From the cell containing the given text, extract its center point as (x, y) coordinate. 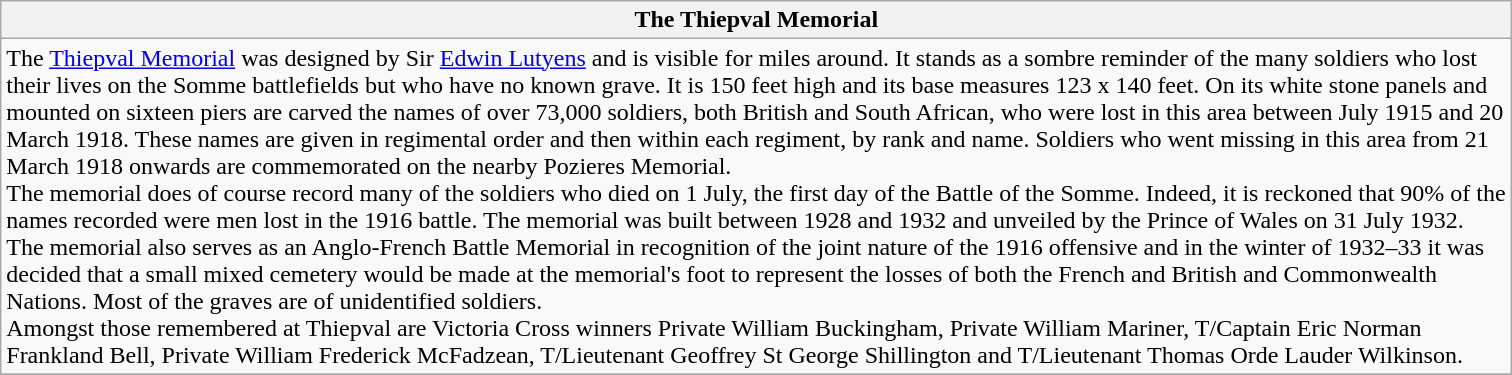
The Thiepval Memorial (756, 20)
